Find where the given text appears and provide that cell's center as [X, Y] coordinate. 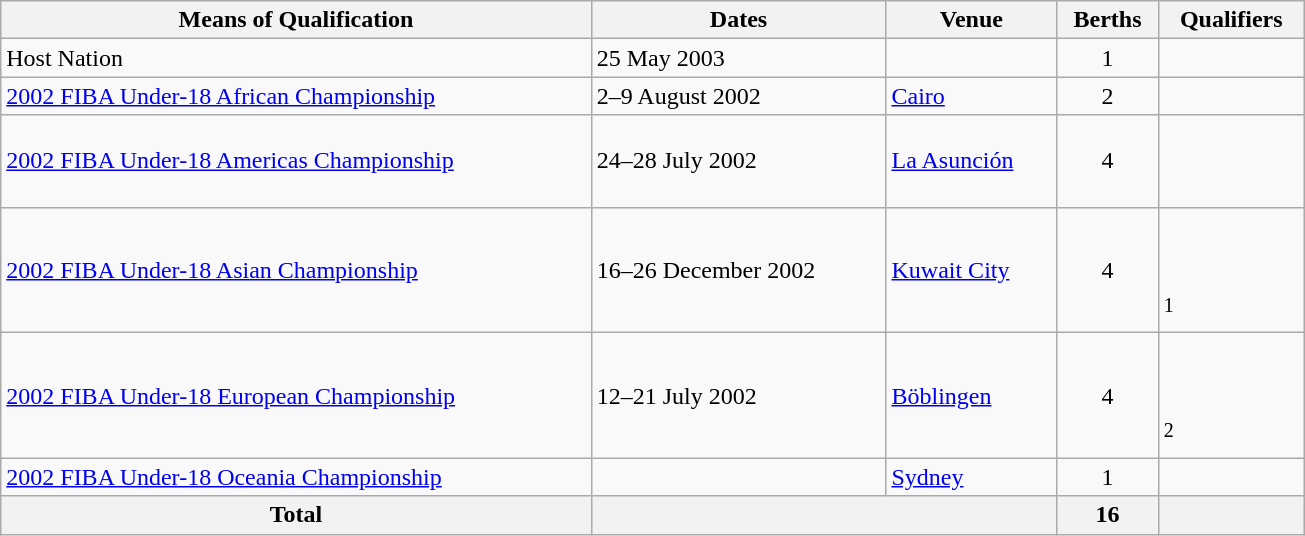
Cairo [972, 96]
2002 FIBA Under-18 Oceania Championship [296, 477]
Böblingen [972, 396]
Berths [1108, 20]
Kuwait City [972, 270]
Total [296, 515]
2–9 August 2002 [738, 96]
2002 FIBA Under-18 African Championship [296, 96]
25 May 2003 [738, 58]
Host Nation [296, 58]
Venue [972, 20]
Dates [738, 20]
Qualifiers [1231, 20]
16–26 December 2002 [738, 270]
2002 FIBA Under-18 European Championship [296, 396]
La Asunción [972, 161]
Means of Qualification [296, 20]
2002 FIBA Under-18 Americas Championship [296, 161]
2002 FIBA Under-18 Asian Championship [296, 270]
24–28 July 2002 [738, 161]
16 [1108, 515]
Sydney [972, 477]
12–21 July 2002 [738, 396]
